Pinpoint the cell where the given text exists, returning its [x, y] midpoint coordinate. 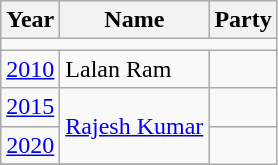
Rajesh Kumar [134, 126]
2015 [30, 107]
2020 [30, 145]
Lalan Ram [134, 69]
Year [30, 20]
Party [243, 20]
Name [134, 20]
2010 [30, 69]
